Return (X, Y) of the center of cell containing provided text 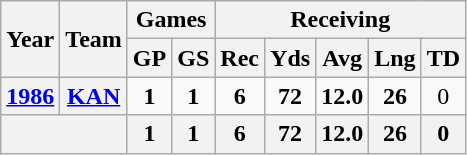
Games (170, 20)
Yds (290, 58)
1986 (30, 96)
Avg (342, 58)
GS (194, 58)
Lng (395, 58)
Year (30, 39)
KAN (94, 96)
TD (443, 58)
GP (149, 58)
Team (94, 39)
Receiving (340, 20)
Rec (240, 58)
